Provide the [X, Y] coordinate of the cell's center where the given text is located.  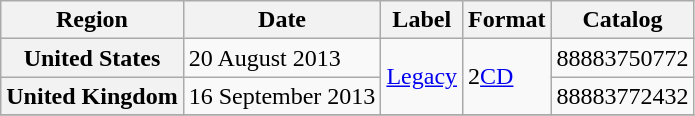
Catalog [622, 20]
United Kingdom [92, 96]
Date [282, 20]
2CD [507, 77]
Legacy [422, 77]
20 August 2013 [282, 58]
88883750772 [622, 58]
Format [507, 20]
United States [92, 58]
88883772432 [622, 96]
Region [92, 20]
16 September 2013 [282, 96]
Label [422, 20]
